Capture the cell that displays the provided text and extract its (x, y) central coordinate. 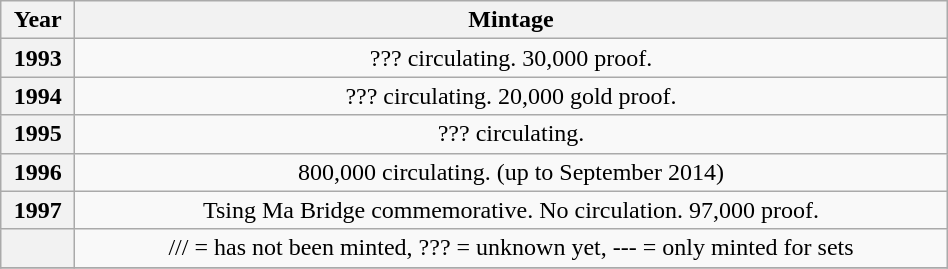
800,000 circulating. (up to September 2014) (511, 172)
Year (38, 20)
Tsing Ma Bridge commemorative. No circulation. 97,000 proof. (511, 210)
/// = has not been minted, ??? = unknown yet, --- = only minted for sets (511, 248)
1996 (38, 172)
Mintage (511, 20)
1997 (38, 210)
??? circulating. (511, 134)
??? circulating. 20,000 gold proof. (511, 96)
1995 (38, 134)
1994 (38, 96)
??? circulating. 30,000 proof. (511, 58)
1993 (38, 58)
